Locate the cell with the specified text and output its (x, y) center coordinate. 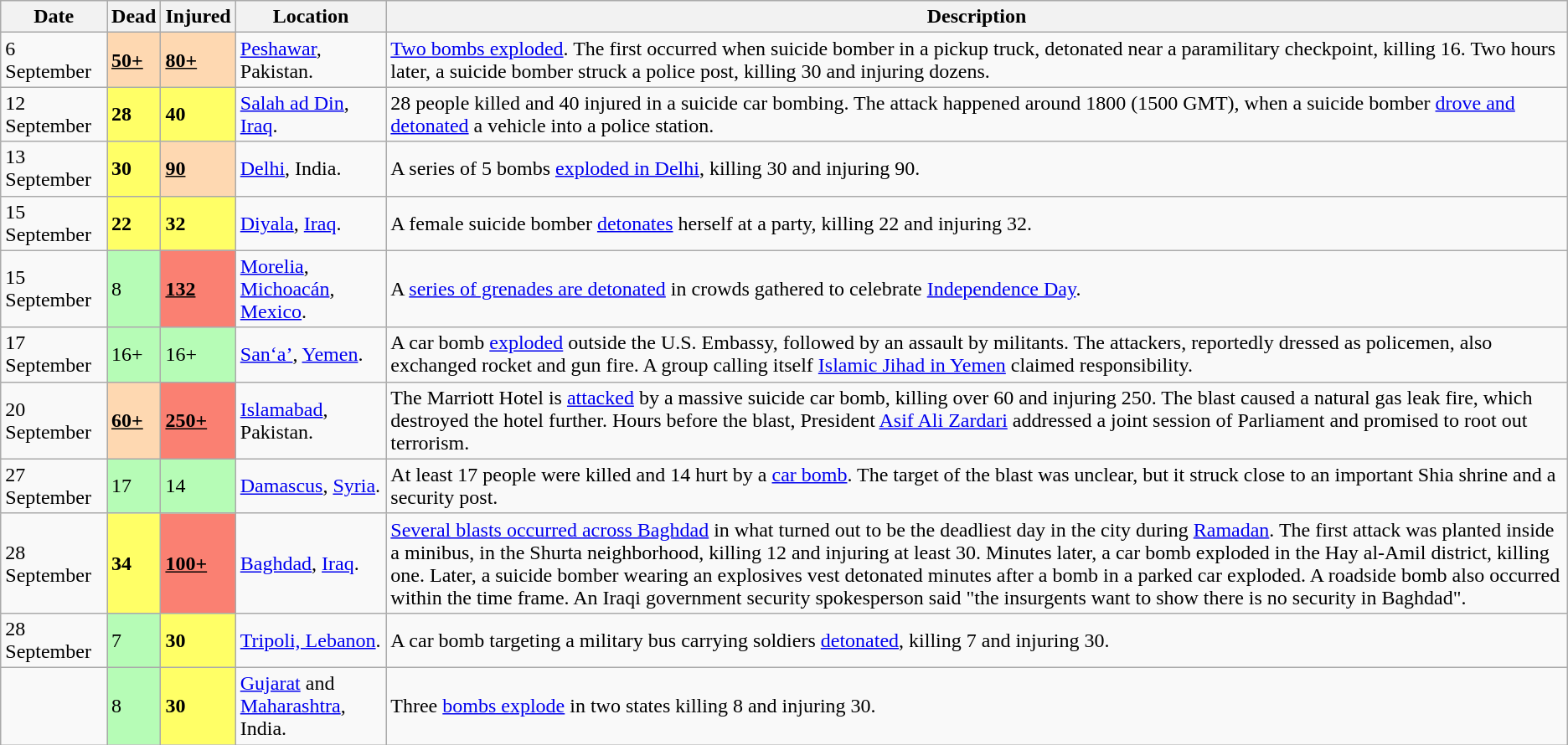
A series of grenades are detonated in crowds gathered to celebrate Independence Day. (977, 289)
60+ (134, 420)
90 (198, 169)
132 (198, 289)
San‘a’, Yemen. (311, 355)
14 (198, 486)
7 (134, 640)
Baghdad, Iraq. (311, 563)
Peshawar, Pakistan. (311, 60)
Dead (134, 17)
13 September (54, 169)
22 (134, 223)
17 (134, 486)
Description (977, 17)
17 September (54, 355)
34 (134, 563)
Salah ad Din, Iraq. (311, 114)
Location (311, 17)
6 September (54, 60)
Delhi, India. (311, 169)
A series of 5 bombs exploded in Delhi, killing 30 and injuring 90. (977, 169)
Diyala, Iraq. (311, 223)
27 September (54, 486)
Three bombs explode in two states killing 8 and injuring 30. (977, 706)
Tripoli, Lebanon. (311, 640)
Injured (198, 17)
A female suicide bomber detonates herself at a party, killing 22 and injuring 32. (977, 223)
32 (198, 223)
Islamabad, Pakistan. (311, 420)
100+ (198, 563)
28 (134, 114)
Date (54, 17)
20 September (54, 420)
Damascus, Syria. (311, 486)
12 September (54, 114)
Morelia, Michoacán, Mexico. (311, 289)
A car bomb targeting a military bus carrying soldiers detonated, killing 7 and injuring 30. (977, 640)
80+ (198, 60)
250+ (198, 420)
40 (198, 114)
Gujarat and Maharashtra, India. (311, 706)
50+ (134, 60)
